Pinpoint the cell where the given text exists, returning its (X, Y) midpoint coordinate. 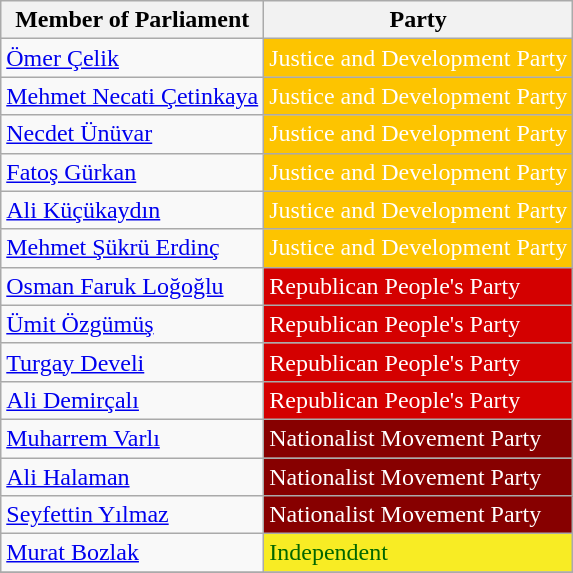
Turgay Develi (132, 362)
Mehmet Necati Çetinkaya (132, 96)
Independent (418, 553)
Murat Bozlak (132, 553)
Party (418, 20)
Ali Halaman (132, 477)
Ali Demirçalı (132, 400)
Fatoş Gürkan (132, 172)
Ümit Özgümüş (132, 324)
Member of Parliament (132, 20)
Seyfettin Yılmaz (132, 515)
Ömer Çelik (132, 58)
Osman Faruk Loğoğlu (132, 286)
Mehmet Şükrü Erdinç (132, 248)
Ali Küçükaydın (132, 210)
Muharrem Varlı (132, 438)
Necdet Ünüvar (132, 134)
